Locate the cell with the specified text and output its (X, Y) center coordinate. 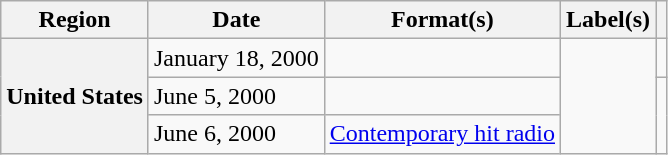
June 5, 2000 (236, 96)
Contemporary hit radio (442, 134)
Format(s) (442, 20)
Label(s) (608, 20)
United States (75, 96)
Date (236, 20)
June 6, 2000 (236, 134)
January 18, 2000 (236, 58)
Region (75, 20)
